From the cell containing the given text, extract its center point as (X, Y) coordinate. 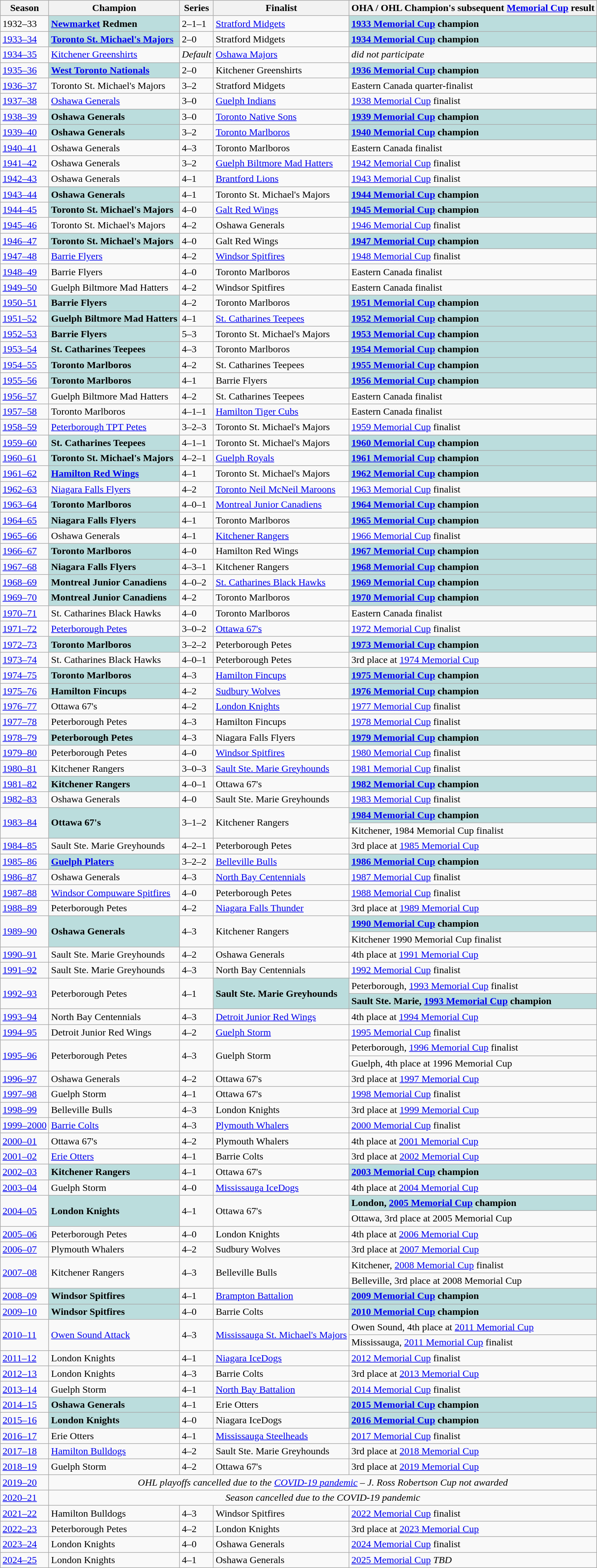
3rd place at 1974 Memorial Cup (473, 660)
1961–62 (24, 474)
1998–99 (24, 1110)
Eastern Canada quarter-finalist (473, 86)
Belleville, 3rd place at 2008 Memorial Cup (473, 1281)
3–1–2 (197, 823)
1940 Memorial Cup champion (473, 132)
3rd place at 1999 Memorial Cup (473, 1110)
1945 Memorial Cup champion (473, 210)
1968–69 (24, 582)
2011–12 (24, 1358)
1981–82 (24, 784)
1935–36 (24, 70)
1993–94 (24, 1017)
did not participate (473, 55)
2000–01 (24, 1141)
1990 Memorial Cup champion (473, 923)
3rd place at 2023 Memorial Cup (473, 1529)
1969–70 (24, 598)
1973 Memorial Cup champion (473, 644)
3rd place at 2007 Memorial Cup (473, 1250)
1995–96 (24, 1056)
2016 Memorial Cup champion (473, 1420)
1986 Memorial Cup champion (473, 861)
2022–23 (24, 1529)
Sault Ste. Marie, 1993 Memorial Cup champion (473, 1001)
1942 Memorial Cup finalist (473, 163)
London, 2005 Memorial Cup champion (473, 1203)
1987–88 (24, 892)
1955–56 (24, 380)
4–0–2 (197, 582)
1983 Memorial Cup finalist (473, 799)
2025 Memorial Cup TBD (473, 1560)
3rd place at 2018 Memorial Cup (473, 1451)
4th place at 1994 Memorial Cup (473, 1017)
Guelph, 4th place at 1996 Memorial Cup (473, 1063)
3rd place at 1985 Memorial Cup (473, 846)
Brantford Lions (281, 179)
1991–92 (24, 970)
1964–65 (24, 520)
1945–46 (24, 225)
2013–14 (24, 1389)
1979 Memorial Cup champion (473, 738)
1941–42 (24, 163)
1944–45 (24, 210)
Toronto Native Sons (281, 117)
Champion (114, 8)
1948 Memorial Cup finalist (473, 256)
1979–80 (24, 753)
Mississauga St. Michael's Majors (281, 1335)
1986–87 (24, 877)
2014 Memorial Cup finalist (473, 1389)
1959–60 (24, 442)
1975 Memorial Cup champion (473, 675)
1988 Memorial Cup finalist (473, 892)
3–0–3 (197, 769)
1957–58 (24, 411)
3rd place at 2013 Memorial Cup (473, 1374)
2007–08 (24, 1273)
1936 Memorial Cup champion (473, 70)
1953–54 (24, 349)
1952–53 (24, 334)
Mississauga, 2011 Memorial Cup finalist (473, 1343)
1954 Memorial Cup champion (473, 349)
OHL playoffs cancelled due to the COVID-19 pandemic – J. Ross Robertson Cup not awarded (323, 1482)
1997–98 (24, 1094)
1984–85 (24, 846)
Peterborough, 1996 Memorial Cup finalist (473, 1048)
1996–97 (24, 1079)
1965 Memorial Cup champion (473, 520)
1988–89 (24, 908)
1977–78 (24, 722)
Oshawa Majors (281, 55)
2006–07 (24, 1250)
OHA / OHL Champion's subsequent Memorial Cup result (473, 8)
2–1–1 (197, 24)
2010–11 (24, 1335)
2002–03 (24, 1172)
1999–2000 (24, 1125)
1967 Memorial Cup champion (473, 551)
Newmarket Redmen (114, 24)
West Toronto Nationals (114, 70)
1978 Memorial Cup finalist (473, 722)
2001–02 (24, 1156)
1966 Memorial Cup finalist (473, 536)
Owen Sound, 4th place at 2011 Memorial Cup (473, 1327)
1952 Memorial Cup champion (473, 318)
1953 Memorial Cup champion (473, 334)
1954–55 (24, 365)
3rd place at 1997 Memorial Cup (473, 1079)
1950–51 (24, 303)
4th place at 2006 Memorial Cup (473, 1234)
3rd place at 1989 Memorial Cup (473, 908)
1938–39 (24, 117)
1982 Memorial Cup champion (473, 784)
3rd place at 2019 Memorial Cup (473, 1467)
Kitchener, 2008 Memorial Cup finalist (473, 1265)
1951 Memorial Cup champion (473, 303)
3rd place at 2002 Memorial Cup (473, 1156)
1933 Memorial Cup champion (473, 24)
2004–05 (24, 1211)
1960–61 (24, 458)
2003 Memorial Cup champion (473, 1172)
Kitchener 1990 Memorial Cup finalist (473, 939)
1994–95 (24, 1032)
1944 Memorial Cup champion (473, 194)
2012–13 (24, 1374)
1943–44 (24, 194)
Hamilton Tiger Cubs (281, 411)
1955 Memorial Cup champion (473, 365)
1946 Memorial Cup finalist (473, 225)
2019–20 (24, 1482)
1990–91 (24, 955)
1961 Memorial Cup champion (473, 458)
Peterborough TPT Petes (114, 427)
1975–76 (24, 691)
Brampton Battalion (281, 1296)
1971–72 (24, 629)
1934 Memorial Cup champion (473, 39)
1969 Memorial Cup champion (473, 582)
2003–04 (24, 1188)
1977 Memorial Cup finalist (473, 707)
5–3 (197, 334)
Guelph Royals (281, 458)
1962–63 (24, 489)
2024–25 (24, 1560)
1939–40 (24, 132)
1998 Memorial Cup finalist (473, 1094)
1946–47 (24, 241)
1972–73 (24, 644)
1980–81 (24, 769)
2009 Memorial Cup champion (473, 1296)
Mississauga Steelheads (281, 1435)
1981 Memorial Cup finalist (473, 769)
2016–17 (24, 1435)
1938 Memorial Cup finalist (473, 101)
2008–09 (24, 1296)
1995 Memorial Cup finalist (473, 1032)
2022 Memorial Cup finalist (473, 1513)
1934–35 (24, 55)
1966–67 (24, 551)
Mississauga IceDogs (281, 1188)
2021–22 (24, 1513)
1968 Memorial Cup champion (473, 567)
3–0–2 (197, 629)
1956 Memorial Cup champion (473, 380)
Finalist (281, 8)
1976–77 (24, 707)
4th place at 2004 Memorial Cup (473, 1188)
Kitchener, 1984 Memorial Cup finalist (473, 830)
Peterborough, 1993 Memorial Cup finalist (473, 986)
1937–38 (24, 101)
Guelph Indians (281, 101)
3–2–3 (197, 427)
2014–15 (24, 1405)
North Bay Battalion (281, 1389)
2012 Memorial Cup finalist (473, 1358)
2010 Memorial Cup champion (473, 1312)
1974–75 (24, 675)
Default (197, 55)
Windsor Compuware Spitfires (114, 892)
1964 Memorial Cup champion (473, 505)
1936–37 (24, 86)
1963–64 (24, 505)
2017–18 (24, 1451)
1970–71 (24, 613)
1947 Memorial Cup champion (473, 241)
2015 Memorial Cup champion (473, 1405)
4th place at 1991 Memorial Cup (473, 955)
1984 Memorial Cup champion (473, 815)
1956–57 (24, 396)
1958–59 (24, 427)
1932–33 (24, 24)
1992–93 (24, 994)
Owen Sound Attack (114, 1335)
2023–24 (24, 1544)
1962 Memorial Cup champion (473, 474)
1948–49 (24, 272)
1943 Memorial Cup finalist (473, 179)
Toronto Neil McNeil Maroons (281, 489)
1985–86 (24, 861)
1972 Memorial Cup finalist (473, 629)
1978–79 (24, 738)
2009–10 (24, 1312)
1933–34 (24, 39)
1989–90 (24, 931)
2020–21 (24, 1498)
2005–06 (24, 1234)
1976 Memorial Cup champion (473, 691)
1939 Memorial Cup champion (473, 117)
1987 Memorial Cup finalist (473, 877)
1947–48 (24, 256)
2018–19 (24, 1467)
2024 Memorial Cup finalist (473, 1544)
1992 Memorial Cup finalist (473, 970)
1965–66 (24, 536)
4th place at 2001 Memorial Cup (473, 1141)
Season (24, 8)
Niagara Falls Thunder (281, 908)
1980 Memorial Cup finalist (473, 753)
1967–68 (24, 567)
Ottawa, 3rd place at 2005 Memorial Cup (473, 1219)
2015–16 (24, 1420)
Guelph Platers (114, 861)
2000 Memorial Cup finalist (473, 1125)
1973–74 (24, 660)
1982–83 (24, 799)
1983–84 (24, 823)
Season cancelled due to the COVID-19 pandemic (323, 1498)
1970 Memorial Cup champion (473, 598)
Series (197, 8)
1940–41 (24, 148)
1949–50 (24, 287)
1942–43 (24, 179)
1963 Memorial Cup finalist (473, 489)
4–3–1 (197, 567)
1951–52 (24, 318)
1960 Memorial Cup champion (473, 442)
2017 Memorial Cup finalist (473, 1435)
1959 Memorial Cup finalist (473, 427)
